Locate the cell with the specified text and output its [X, Y] center coordinate. 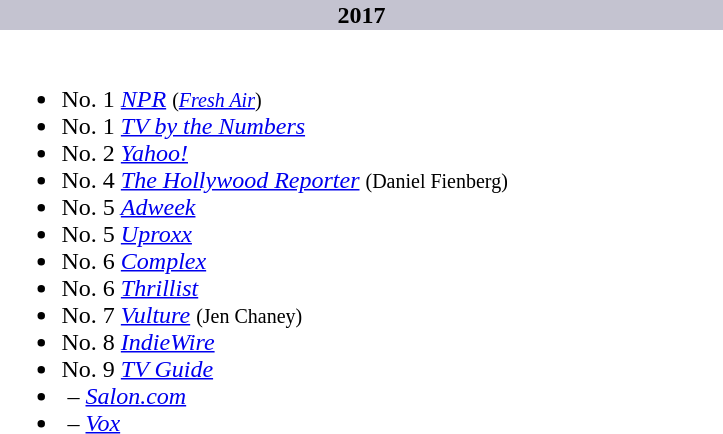
2017 [362, 15]
